Find where the given text appears and provide that cell's center as (X, Y) coordinate. 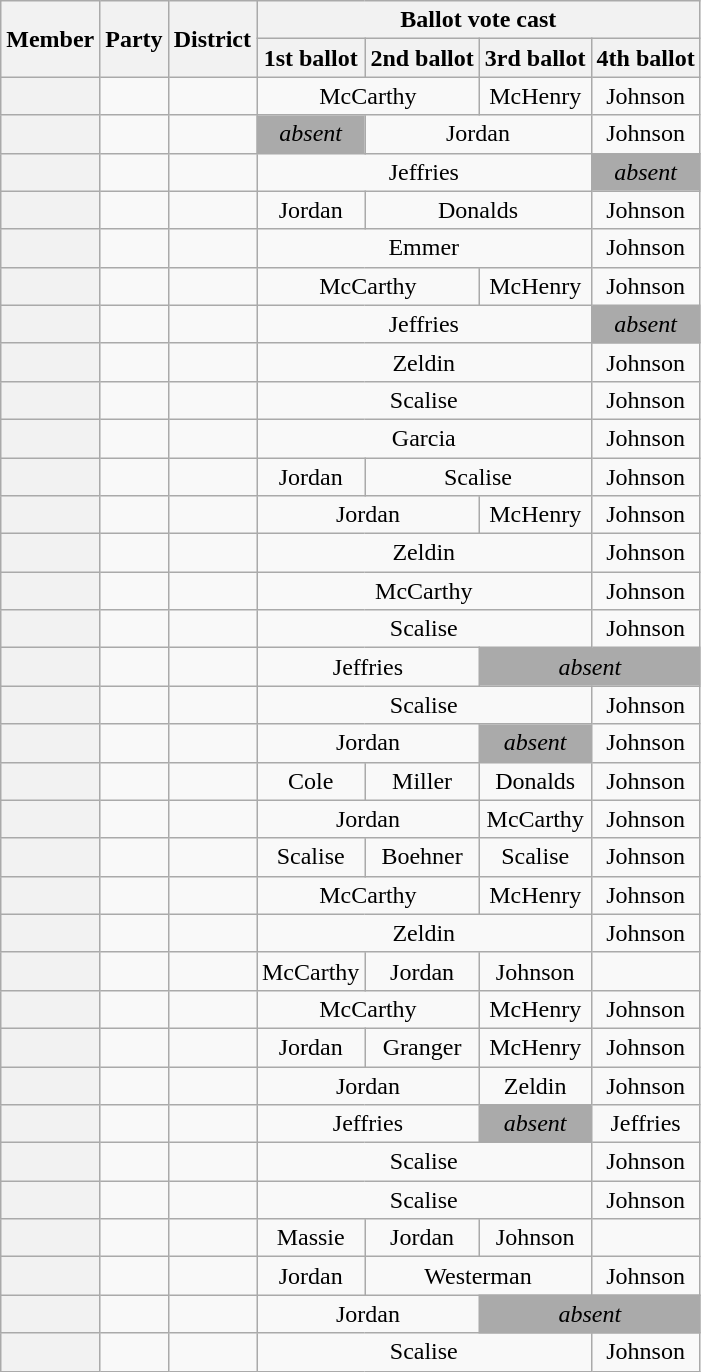
Miller (422, 781)
Member (50, 39)
Party (134, 39)
4th ballot (646, 58)
Garcia (424, 438)
Granger (422, 1047)
1st ballot (310, 58)
Westerman (478, 1276)
2nd ballot (422, 58)
District (212, 39)
3rd ballot (535, 58)
Emmer (424, 248)
Boehner (422, 857)
Ballot vote cast (478, 20)
Massie (310, 1238)
Cole (310, 781)
